Pinpoint the cell where the given text exists, returning its (x, y) midpoint coordinate. 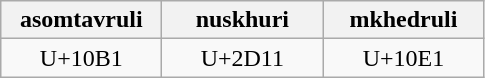
nuskhuri (242, 20)
U+10B1 (82, 58)
asomtavruli (82, 20)
U+2D11 (242, 58)
mkhedruli (404, 20)
U+10E1 (404, 58)
